Scan for the cell matching the given text and deliver its (x, y) coordinate at center. 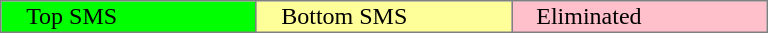
Top SMS (128, 17)
Eliminated (640, 17)
Bottom SMS (384, 17)
